From the cell containing the given text, extract its center point as (X, Y) coordinate. 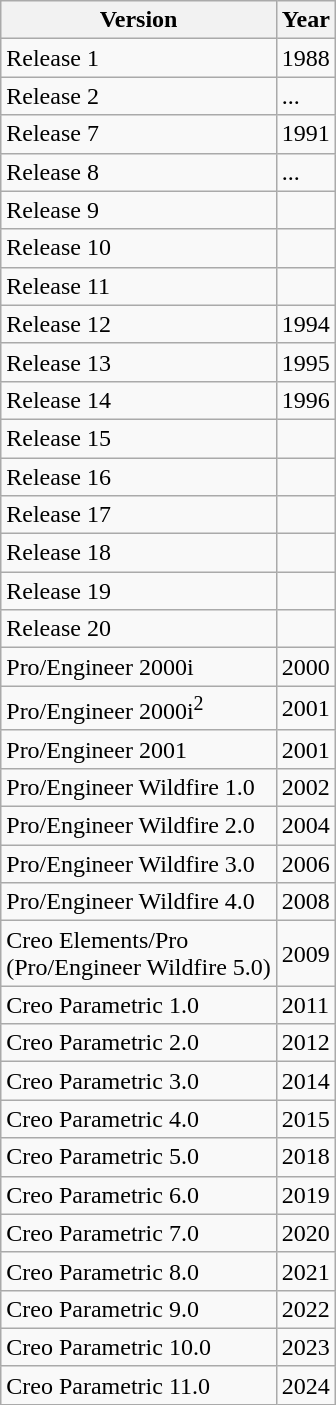
Creo Parametric 5.0 (139, 1157)
2018 (306, 1157)
Release 11 (139, 286)
Pro/Engineer Wildfire 1.0 (139, 787)
Pro/Engineer Wildfire 2.0 (139, 826)
Release 16 (139, 477)
Creo Parametric 11.0 (139, 1385)
Pro/Engineer 2000i (139, 667)
Creo Parametric 2.0 (139, 1043)
Creo Parametric 10.0 (139, 1347)
Version (139, 20)
2012 (306, 1043)
2023 (306, 1347)
2020 (306, 1233)
2009 (306, 954)
Creo Parametric 6.0 (139, 1195)
Creo Parametric 1.0 (139, 1005)
Pro/Engineer 2000i2 (139, 708)
Release 14 (139, 400)
Pro/Engineer Wildfire 4.0 (139, 902)
2006 (306, 864)
2021 (306, 1271)
2008 (306, 902)
Pro/Engineer Wildfire 3.0 (139, 864)
Pro/Engineer 2001 (139, 749)
Release 9 (139, 210)
2015 (306, 1119)
Creo Parametric 3.0 (139, 1081)
1991 (306, 134)
2014 (306, 1081)
Release 19 (139, 591)
Release 15 (139, 438)
Release 2 (139, 96)
1994 (306, 324)
1995 (306, 362)
Release 13 (139, 362)
2011 (306, 1005)
2019 (306, 1195)
Creo Parametric 7.0 (139, 1233)
Release 8 (139, 172)
2022 (306, 1309)
Release 12 (139, 324)
Release 18 (139, 553)
Year (306, 20)
2000 (306, 667)
2002 (306, 787)
Creo Parametric 9.0 (139, 1309)
Creo Parametric 8.0 (139, 1271)
1996 (306, 400)
2004 (306, 826)
Release 20 (139, 629)
Release 7 (139, 134)
Creo Elements/Pro(Pro/Engineer Wildfire 5.0) (139, 954)
1988 (306, 58)
Release 10 (139, 248)
Release 17 (139, 515)
2024 (306, 1385)
Release 1 (139, 58)
Creo Parametric 4.0 (139, 1119)
